From the cell containing the given text, extract its center point as (x, y) coordinate. 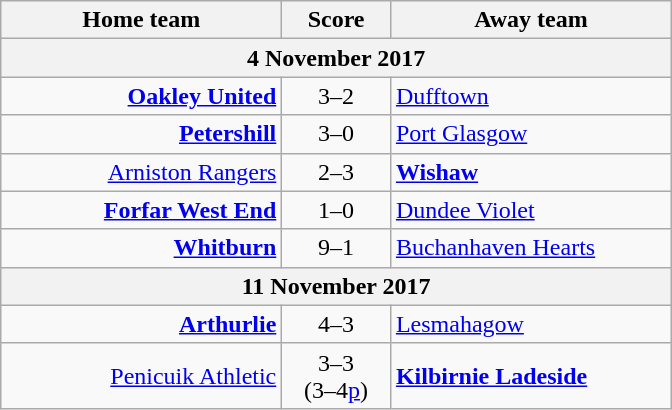
Score (336, 20)
Oakley United (142, 96)
Whitburn (142, 248)
3–2 (336, 96)
2–3 (336, 172)
Petershill (142, 134)
Wishaw (530, 172)
Buchanhaven Hearts (530, 248)
Penicuik Athletic (142, 376)
Arniston Rangers (142, 172)
9–1 (336, 248)
Dundee Violet (530, 210)
4 November 2017 (336, 58)
11 November 2017 (336, 286)
3–0 (336, 134)
Dufftown (530, 96)
4–3 (336, 324)
Home team (142, 20)
Forfar West End (142, 210)
Port Glasgow (530, 134)
1–0 (336, 210)
Lesmahagow (530, 324)
Arthurlie (142, 324)
Kilbirnie Ladeside (530, 376)
Away team (530, 20)
3–3(3–4p) (336, 376)
